Return the (x, y) coordinate for the center point of the cell that contains the specified text.  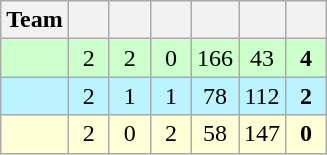
58 (214, 134)
112 (262, 96)
78 (214, 96)
166 (214, 58)
Team (35, 20)
4 (306, 58)
43 (262, 58)
147 (262, 134)
